Search for the cell housing the specified text and yield its [x, y] center coordinate. 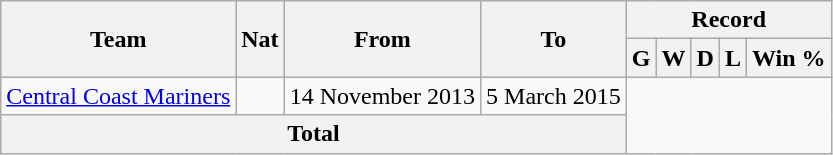
From [382, 39]
G [641, 58]
Nat [260, 39]
W [674, 58]
Record [728, 20]
To [554, 39]
L [732, 58]
14 November 2013 [382, 96]
Win % [790, 58]
Total [314, 134]
Central Coast Mariners [118, 96]
5 March 2015 [554, 96]
Team [118, 39]
D [705, 58]
